Locate the cell with the specified text and output its (x, y) center coordinate. 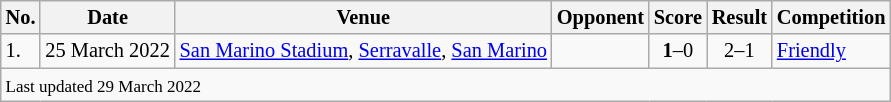
Venue (364, 17)
1–0 (678, 51)
Friendly (831, 51)
Opponent (600, 17)
Result (740, 17)
1. (21, 51)
Last updated 29 March 2022 (446, 85)
25 March 2022 (107, 51)
Competition (831, 17)
San Marino Stadium, Serravalle, San Marino (364, 51)
Date (107, 17)
2–1 (740, 51)
No. (21, 17)
Score (678, 17)
